Return (X, Y) of the center of cell containing provided text 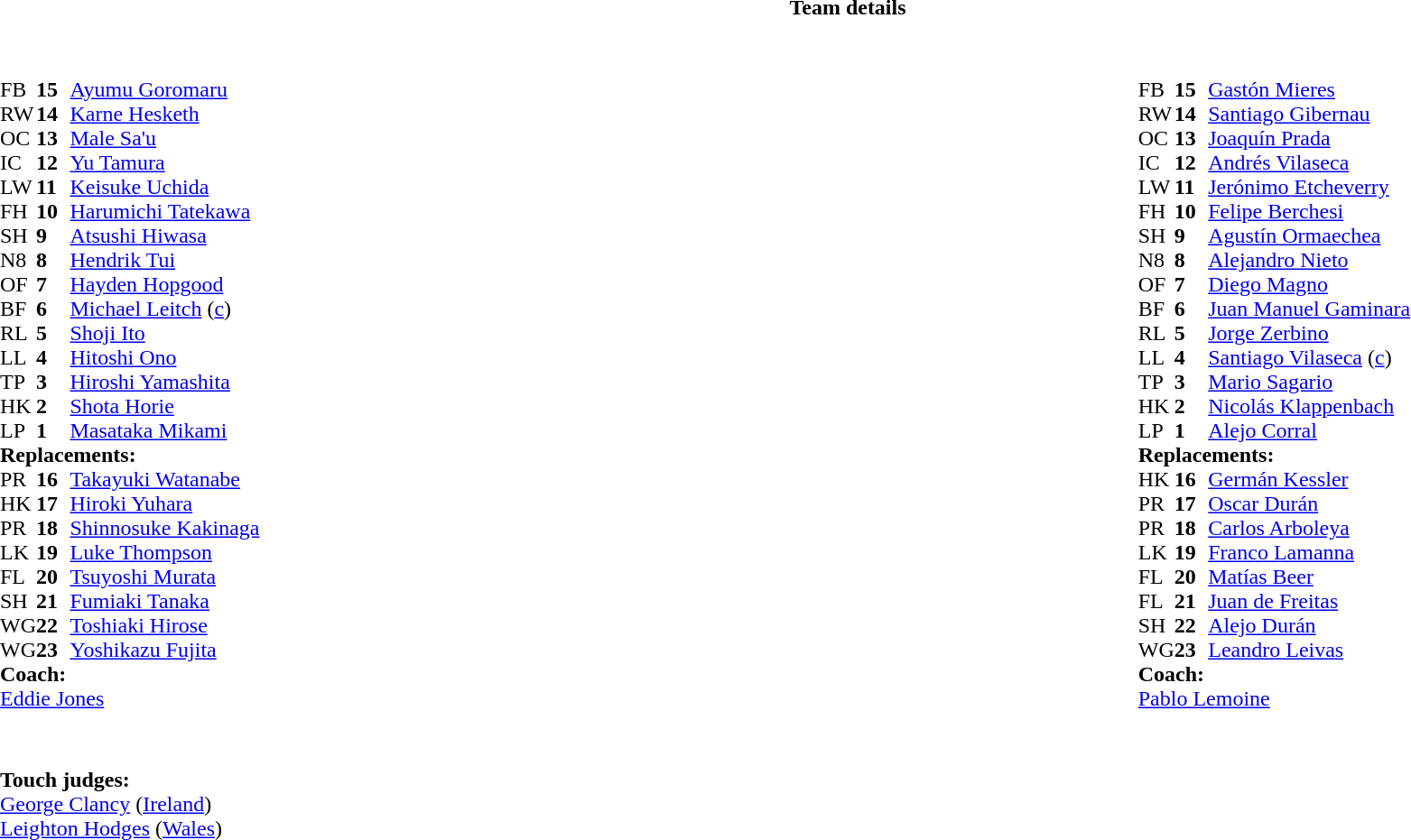
Shoji Ito (164, 334)
Matías Beer (1309, 577)
Juan de Freitas (1309, 601)
Alejo Corral (1309, 431)
Michael Leitch (c) (164, 309)
Toshiaki Hirose (164, 626)
Jerónimo Etcheverry (1309, 188)
Alejo Durán (1309, 626)
Hayden Hopgood (164, 285)
Mario Sagario (1309, 383)
Agustín Ormaechea (1309, 236)
Franco Lamanna (1309, 552)
Tsuyoshi Murata (164, 577)
Leandro Leivas (1309, 650)
Atsushi Hiwasa (164, 236)
Alejandro Nieto (1309, 260)
Takayuki Watanabe (164, 480)
Hiroki Yuhara (164, 503)
Carlos Arboleya (1309, 529)
Hendrik Tui (164, 260)
Ayumu Goromaru (164, 90)
Jorge Zerbino (1309, 334)
Nicolás Klappenbach (1309, 406)
Germán Kessler (1309, 480)
Shinnosuke Kakinaga (164, 529)
Diego Magno (1309, 285)
Hitoshi Ono (164, 357)
Yu Tamura (164, 162)
Oscar Durán (1309, 503)
Santiago Vilaseca (c) (1309, 357)
Shota Horie (164, 406)
Pablo Lemoine (1275, 698)
Yoshikazu Fujita (164, 650)
Male Sa'u (164, 139)
Karne Hesketh (164, 114)
Hiroshi Yamashita (164, 383)
Masataka Mikami (164, 431)
Fumiaki Tanaka (164, 601)
Juan Manuel Gaminara (1309, 309)
Harumichi Tatekawa (164, 211)
Gastón Mieres (1309, 90)
Andrés Vilaseca (1309, 162)
Santiago Gibernau (1309, 114)
Joaquín Prada (1309, 139)
Keisuke Uchida (164, 188)
Felipe Berchesi (1309, 211)
Eddie Jones (130, 698)
Luke Thompson (164, 552)
